Identify which cell holds the provided text, then report its (X, Y) central coordinate. 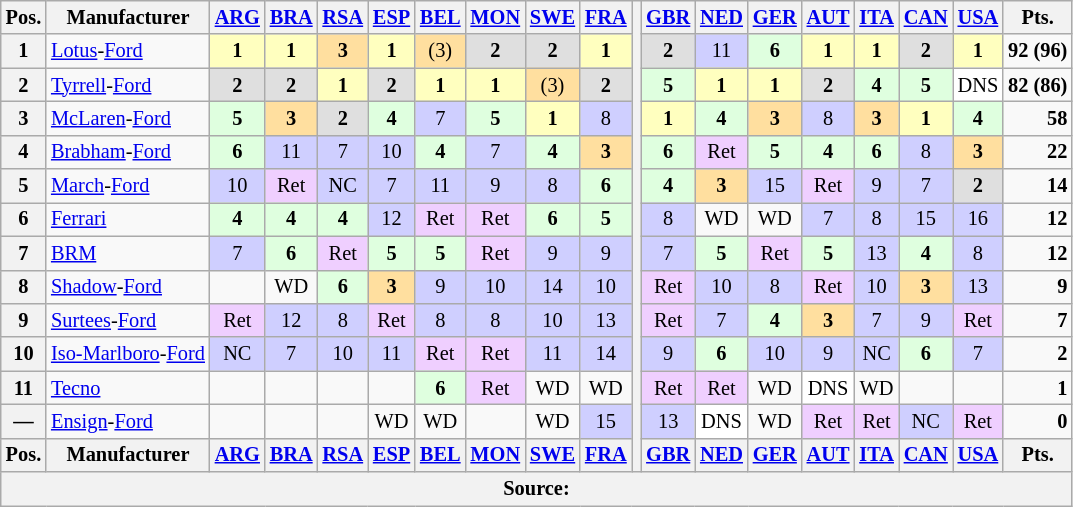
Ferrari (128, 219)
— (24, 421)
BRM (128, 253)
Source: (536, 489)
Tyrrell-Ford (128, 85)
Surtees-Ford (128, 320)
Tecno (128, 388)
82 (86) (1038, 85)
0 (1038, 421)
92 (96) (1038, 51)
58 (1038, 118)
Ensign-Ford (128, 421)
March-Ford (128, 186)
Brabham-Ford (128, 152)
McLaren-Ford (128, 118)
22 (1038, 152)
Shadow-Ford (128, 287)
Lotus-Ford (128, 51)
16 (978, 219)
Iso-Marlboro-Ford (128, 354)
